Provide the [X, Y] coordinate of the cell's center where the given text is located.  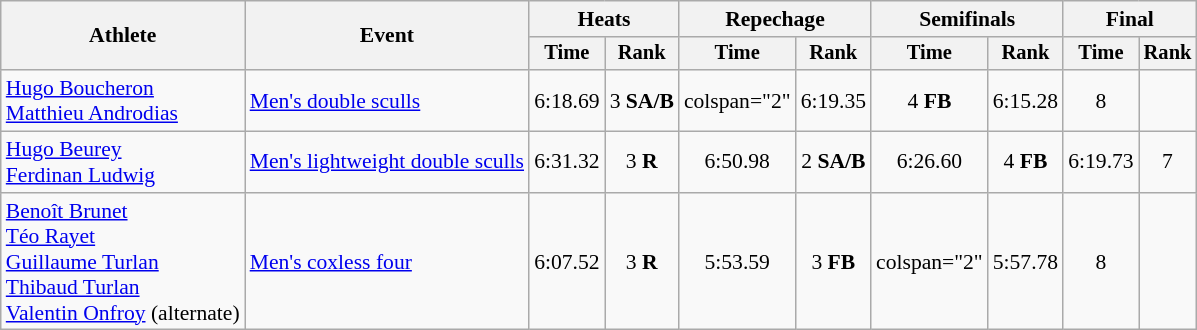
colspan="2" [738, 100]
6:15.28 [1026, 100]
Heats [604, 19]
7 [1168, 162]
6:19.73 [1100, 162]
6:26.60 [930, 162]
Event [387, 36]
Men's double sculls [387, 100]
3 SA/B [642, 100]
Hugo BoucheronMatthieu Androdias [123, 100]
8 [1100, 100]
6:50.98 [738, 162]
2 SA/B [834, 162]
Final [1130, 19]
6:18.69 [566, 100]
6:31.32 [566, 162]
6:19.35 [834, 100]
Athlete [123, 36]
Hugo BeureyFerdinan Ludwig [123, 162]
3 R [642, 162]
Repechage [775, 19]
Semifinals [967, 19]
Men's lightweight double sculls [387, 162]
